Output the (x, y) coordinate of the center of the cell containing the given text.  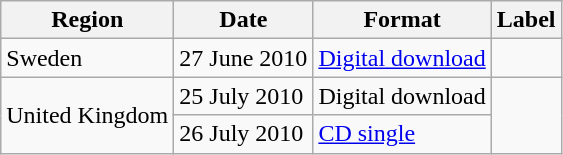
Date (244, 20)
Sweden (88, 58)
25 July 2010 (244, 96)
Format (402, 20)
26 July 2010 (244, 134)
United Kingdom (88, 115)
27 June 2010 (244, 58)
CD single (402, 134)
Region (88, 20)
Label (526, 20)
